Capture the cell that displays the provided text and extract its (x, y) central coordinate. 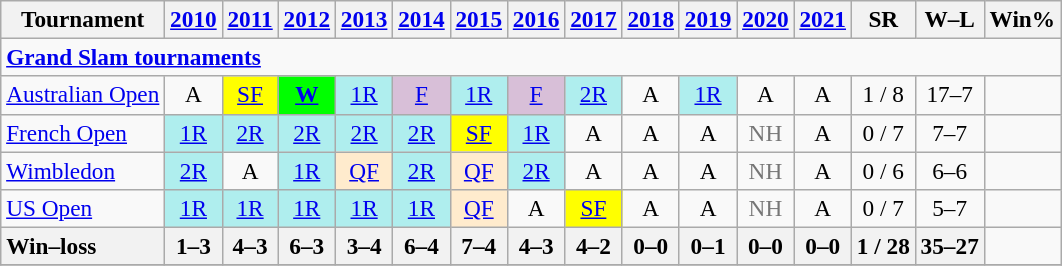
2020 (766, 19)
5–7 (950, 208)
35–27 (950, 246)
2012 (306, 19)
French Open (83, 133)
US Open (83, 208)
Win% (1022, 19)
6–3 (306, 246)
2011 (250, 19)
1 / 28 (883, 246)
1 / 8 (883, 95)
Australian Open (83, 95)
2010 (194, 19)
2014 (422, 19)
Tournament (83, 19)
2013 (364, 19)
2017 (594, 19)
6–6 (950, 170)
6–4 (422, 246)
7–4 (478, 246)
W–L (950, 19)
2021 (822, 19)
2018 (650, 19)
4–2 (594, 246)
17–7 (950, 95)
3–4 (364, 246)
7–7 (950, 133)
2015 (478, 19)
Grand Slam tournaments (531, 57)
SR (883, 19)
Wimbledon (83, 170)
Win–loss (83, 246)
1–3 (194, 246)
2016 (536, 19)
0 / 6 (883, 170)
2019 (708, 19)
W (306, 95)
0–1 (708, 246)
